Locate the cell with the specified text and output its (x, y) center coordinate. 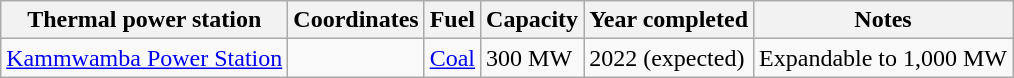
Notes (884, 20)
Capacity (532, 20)
Year completed (669, 20)
2022 (expected) (669, 58)
300 MW (532, 58)
Kammwamba Power Station (144, 58)
Coordinates (356, 20)
Thermal power station (144, 20)
Coal (452, 58)
Expandable to 1,000 MW (884, 58)
Fuel (452, 20)
